Detect which cell encompasses the target text, then output its [x, y] center coordinate. 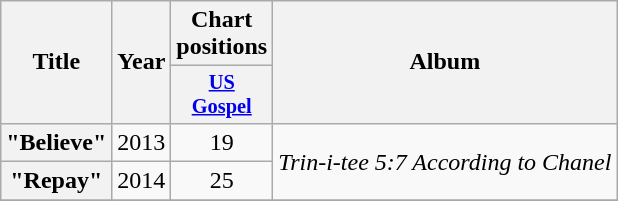
25 [222, 181]
2013 [142, 142]
2014 [142, 181]
"Believe" [56, 142]
19 [222, 142]
"Repay" [56, 181]
Album [445, 62]
Title [56, 62]
Trin-i-tee 5:7 According to Chanel [445, 161]
Year [142, 62]
Chart positions [222, 34]
USGospel [222, 95]
